Capture the cell that displays the provided text and extract its (x, y) central coordinate. 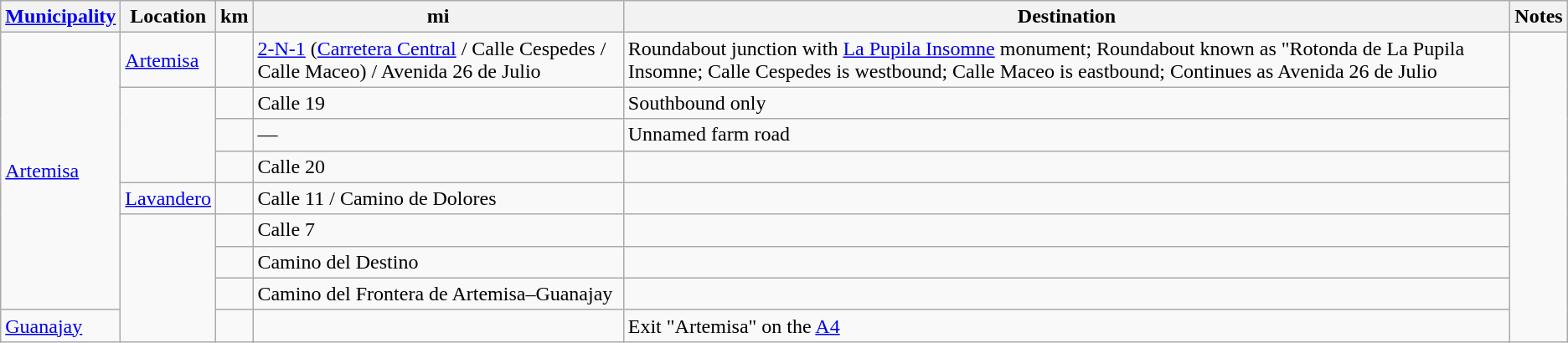
— (438, 135)
Camino del Destino (438, 262)
Guanajay (60, 325)
Municipality (60, 17)
2-N-1 (Carretera Central / Calle Cespedes / Calle Maceo) / Avenida 26 de Julio (438, 60)
Unnamed farm road (1067, 135)
Calle 7 (438, 230)
Exit "Artemisa" on the A4 (1067, 325)
Destination (1067, 17)
Southbound only (1067, 103)
Location (168, 17)
Camino del Frontera de Artemisa–Guanajay (438, 294)
Calle 11 / Camino de Dolores (438, 198)
Notes (1539, 17)
mi (438, 17)
km (235, 17)
Calle 20 (438, 166)
Lavandero (168, 198)
Calle 19 (438, 103)
